For the text-containing cell, return its midpoint in (x, y) coordinate format. 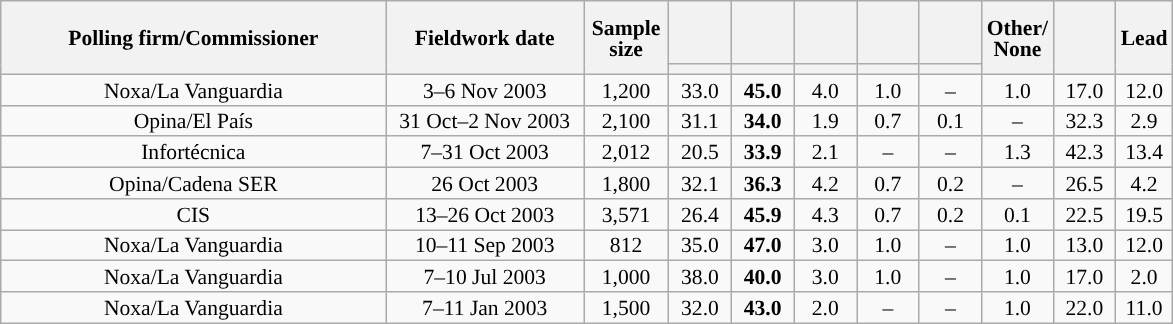
42.3 (1084, 152)
3,571 (626, 214)
11.0 (1144, 308)
4.3 (826, 214)
1,500 (626, 308)
Lead (1144, 38)
13–26 Oct 2003 (485, 214)
34.0 (762, 120)
40.0 (762, 276)
Fieldwork date (485, 38)
Opina/Cadena SER (194, 184)
2.1 (826, 152)
31.1 (700, 120)
2,100 (626, 120)
2,012 (626, 152)
3–6 Nov 2003 (485, 90)
1.3 (1018, 152)
10–11 Sep 2003 (485, 246)
Opina/El País (194, 120)
7–11 Jan 2003 (485, 308)
35.0 (700, 246)
Sample size (626, 38)
Other/None (1018, 38)
13.0 (1084, 246)
26.4 (700, 214)
33.0 (700, 90)
32.1 (700, 184)
45.9 (762, 214)
20.5 (700, 152)
22.5 (1084, 214)
1.9 (826, 120)
1,200 (626, 90)
4.0 (826, 90)
43.0 (762, 308)
22.0 (1084, 308)
CIS (194, 214)
32.3 (1084, 120)
45.0 (762, 90)
7–10 Jul 2003 (485, 276)
2.9 (1144, 120)
7–31 Oct 2003 (485, 152)
13.4 (1144, 152)
36.3 (762, 184)
33.9 (762, 152)
1,800 (626, 184)
47.0 (762, 246)
1,000 (626, 276)
32.0 (700, 308)
38.0 (700, 276)
Infortécnica (194, 152)
26 Oct 2003 (485, 184)
26.5 (1084, 184)
31 Oct–2 Nov 2003 (485, 120)
19.5 (1144, 214)
Polling firm/Commissioner (194, 38)
812 (626, 246)
